Extract the (x, y) coordinate from the center of the cell holding the provided text.  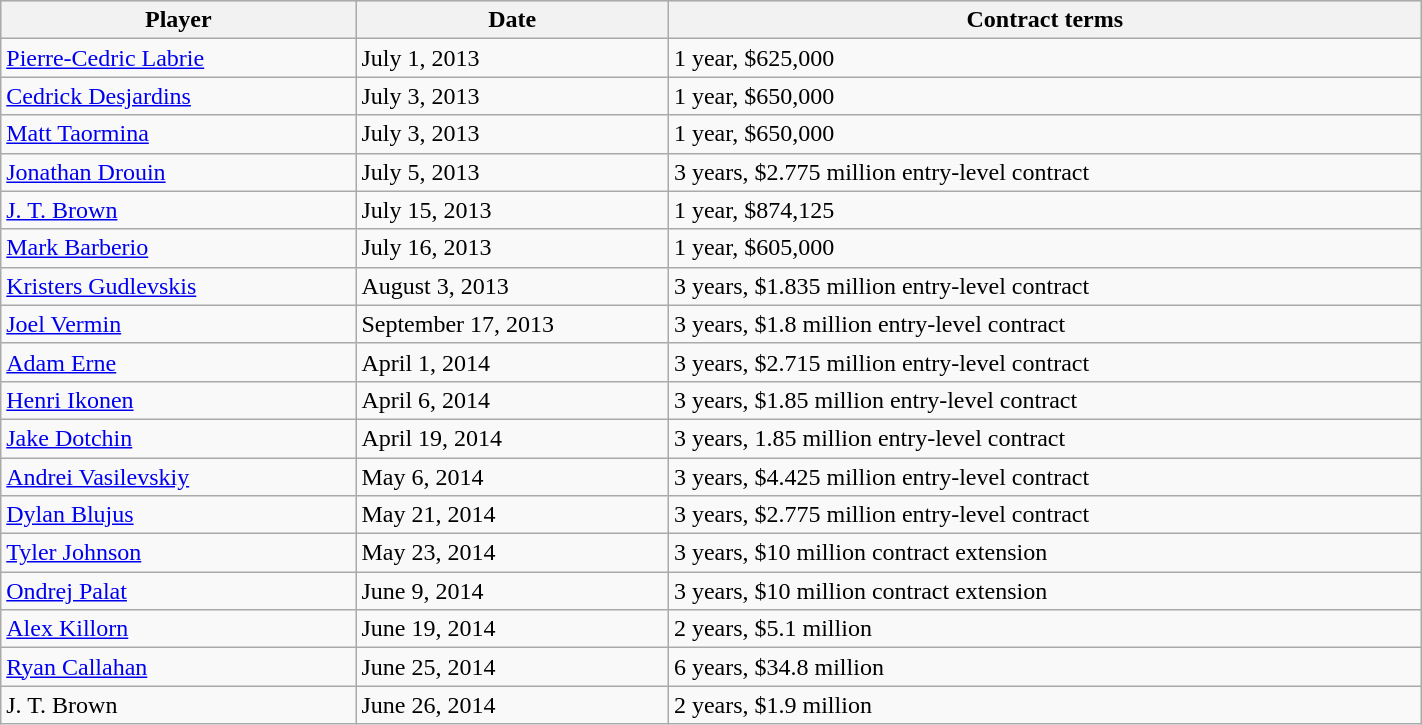
May 6, 2014 (512, 477)
June 26, 2014 (512, 705)
July 1, 2013 (512, 58)
April 1, 2014 (512, 362)
July 5, 2013 (512, 172)
Mark Barberio (178, 248)
June 25, 2014 (512, 667)
3 years, $2.715 million entry-level contract (1044, 362)
September 17, 2013 (512, 324)
3 years, $1.8 million entry-level contract (1044, 324)
June 9, 2014 (512, 591)
3 years, $1.85 million entry-level contract (1044, 400)
August 3, 2013 (512, 286)
3 years, 1.85 million entry-level contract (1044, 438)
Pierre-Cedric Labrie (178, 58)
Kristers Gudlevskis (178, 286)
Contract terms (1044, 20)
1 year, $625,000 (1044, 58)
Andrei Vasilevskiy (178, 477)
July 15, 2013 (512, 210)
Joel Vermin (178, 324)
May 23, 2014 (512, 553)
Alex Killorn (178, 629)
Jake Dotchin (178, 438)
Date (512, 20)
April 6, 2014 (512, 400)
July 16, 2013 (512, 248)
Henri Ikonen (178, 400)
Adam Erne (178, 362)
3 years, $1.835 million entry-level contract (1044, 286)
Matt Taormina (178, 134)
2 years, $5.1 million (1044, 629)
6 years, $34.8 million (1044, 667)
Dylan Blujus (178, 515)
Cedrick Desjardins (178, 96)
May 21, 2014 (512, 515)
3 years, $4.425 million entry-level contract (1044, 477)
Ryan Callahan (178, 667)
June 19, 2014 (512, 629)
1 year, $874,125 (1044, 210)
Tyler Johnson (178, 553)
Player (178, 20)
1 year, $605,000 (1044, 248)
April 19, 2014 (512, 438)
Ondrej Palat (178, 591)
2 years, $1.9 million (1044, 705)
Jonathan Drouin (178, 172)
